Locate the cell with the specified text and output its [X, Y] center coordinate. 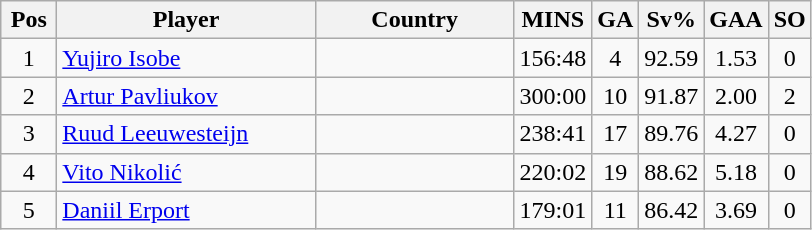
5 [29, 210]
Artur Pavliukov [186, 96]
Yujiro Isobe [186, 58]
4.27 [736, 134]
1.53 [736, 58]
3 [29, 134]
MINS [553, 20]
238:41 [553, 134]
10 [616, 96]
GAA [736, 20]
Vito Nikolić [186, 172]
92.59 [672, 58]
SO [790, 20]
3.69 [736, 210]
11 [616, 210]
89.76 [672, 134]
300:00 [553, 96]
220:02 [553, 172]
Sv% [672, 20]
88.62 [672, 172]
2.00 [736, 96]
5.18 [736, 172]
Player [186, 20]
Daniil Erport [186, 210]
1 [29, 58]
19 [616, 172]
Ruud Leeuwesteijn [186, 134]
Pos [29, 20]
91.87 [672, 96]
GA [616, 20]
17 [616, 134]
179:01 [553, 210]
86.42 [672, 210]
Country [414, 20]
156:48 [553, 58]
